Find where the given text appears and provide that cell's center as [X, Y] coordinate. 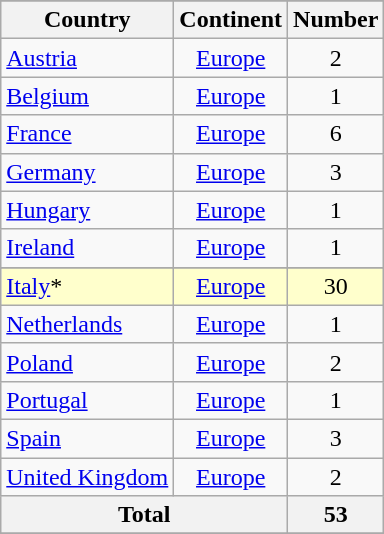
Portugal [88, 400]
Hungary [88, 210]
France [88, 134]
Poland [88, 362]
Continent [231, 20]
Germany [88, 172]
Italy* [88, 286]
United Kingdom [88, 477]
6 [336, 134]
Ireland [88, 248]
Total [144, 515]
Netherlands [88, 324]
Number [336, 20]
Spain [88, 438]
Belgium [88, 96]
53 [336, 515]
Country [88, 20]
30 [336, 286]
Austria [88, 58]
